Output the [x, y] coordinate of the center of the cell containing the given text.  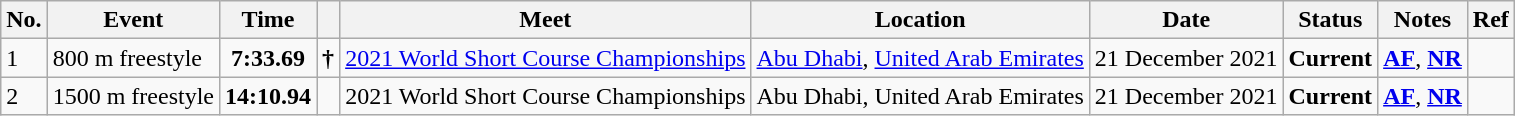
Meet [546, 20]
Ref [1490, 20]
800 m freestyle [133, 58]
Location [920, 20]
Status [1330, 20]
14:10.94 [268, 96]
No. [24, 20]
Time [268, 20]
Event [133, 20]
† [328, 58]
2 [24, 96]
7:33.69 [268, 58]
1500 m freestyle [133, 96]
Date [1186, 20]
Notes [1423, 20]
1 [24, 58]
